Find where the given text appears and provide that cell's center as (X, Y) coordinate. 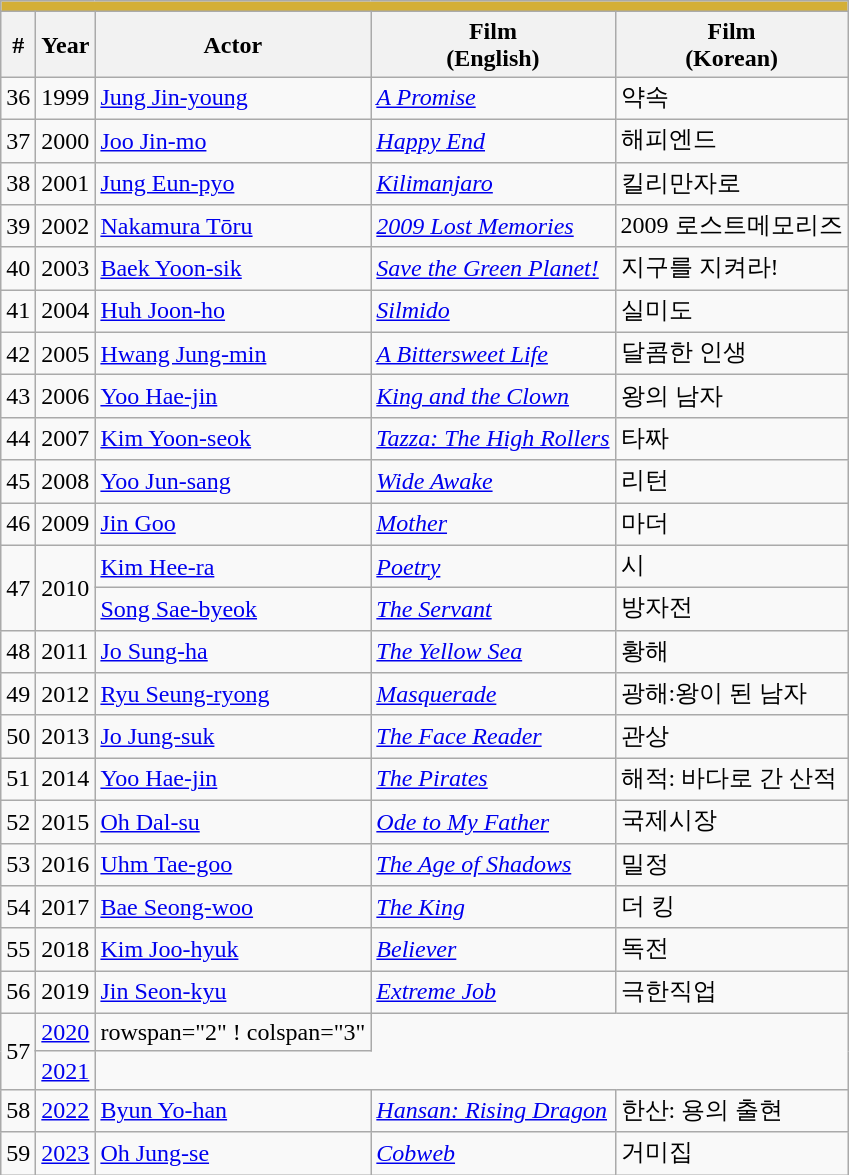
Ryu Seung-ryong (233, 694)
A Promise (493, 98)
46 (18, 524)
Jin Goo (233, 524)
Silmido (493, 312)
50 (18, 736)
Film(English) (493, 44)
실미도 (732, 312)
2009 로스트메모리즈 (732, 226)
2018 (66, 950)
Bae Seong-woo (233, 908)
43 (18, 396)
밀정 (732, 864)
광해:왕이 된 남자 (732, 694)
Mother (493, 524)
49 (18, 694)
방자전 (732, 610)
달콤한 인생 (732, 354)
Nakamura Tōru (233, 226)
Oh Dal-su (233, 822)
55 (18, 950)
한산: 용의 출현 (732, 1110)
rowspan="2" ! colspan="3" (233, 1032)
53 (18, 864)
2019 (66, 992)
Ode to My Father (493, 822)
52 (18, 822)
2012 (66, 694)
리턴 (732, 482)
Tazza: The High Rollers (493, 438)
The Yellow Sea (493, 652)
거미집 (732, 1154)
Kilimanjaro (493, 184)
57 (18, 1051)
Hwang Jung-min (233, 354)
Baek Yoon-sik (233, 268)
54 (18, 908)
Masquerade (493, 694)
Huh Joon-ho (233, 312)
The Age of Shadows (493, 864)
47 (18, 588)
Hansan: Rising Dragon (493, 1110)
45 (18, 482)
1999 (66, 98)
약속 (732, 98)
2000 (66, 140)
Happy End (493, 140)
2022 (66, 1110)
해피엔드 (732, 140)
58 (18, 1110)
A Bittersweet Life (493, 354)
2009 Lost Memories (493, 226)
Extreme Job (493, 992)
2002 (66, 226)
Kim Joo-hyuk (233, 950)
King and the Clown (493, 396)
더 킹 (732, 908)
44 (18, 438)
The Face Reader (493, 736)
40 (18, 268)
The Servant (493, 610)
2014 (66, 780)
킬리만자로 (732, 184)
2008 (66, 482)
Yoo Jun-sang (233, 482)
Joo Jin-mo (233, 140)
37 (18, 140)
Poetry (493, 566)
48 (18, 652)
Jung Eun-pyo (233, 184)
2020 (66, 1032)
Oh Jung-se (233, 1154)
시 (732, 566)
2009 (66, 524)
Year (66, 44)
2013 (66, 736)
36 (18, 98)
56 (18, 992)
Save the Green Planet! (493, 268)
2021 (66, 1070)
2010 (66, 588)
41 (18, 312)
39 (18, 226)
2015 (66, 822)
Jin Seon-kyu (233, 992)
2007 (66, 438)
Jo Sung-ha (233, 652)
극한직업 (732, 992)
황해 (732, 652)
Believer (493, 950)
51 (18, 780)
2023 (66, 1154)
Jo Jung-suk (233, 736)
해적: 바다로 간 산적 (732, 780)
지구를 지켜라! (732, 268)
The King (493, 908)
왕의 남자 (732, 396)
Uhm Tae-goo (233, 864)
42 (18, 354)
Actor (233, 44)
The Pirates (493, 780)
국제시장 (732, 822)
2016 (66, 864)
관상 (732, 736)
2006 (66, 396)
2001 (66, 184)
마더 (732, 524)
2011 (66, 652)
Film(Korean) (732, 44)
Jung Jin-young (233, 98)
Cobweb (493, 1154)
2003 (66, 268)
Kim Hee-ra (233, 566)
38 (18, 184)
독전 (732, 950)
2017 (66, 908)
Kim Yoon-seok (233, 438)
Wide Awake (493, 482)
타짜 (732, 438)
Byun Yo-han (233, 1110)
Song Sae-byeok (233, 610)
# (18, 44)
59 (18, 1154)
2005 (66, 354)
2004 (66, 312)
